Locate the cell with the specified text and output its (x, y) center coordinate. 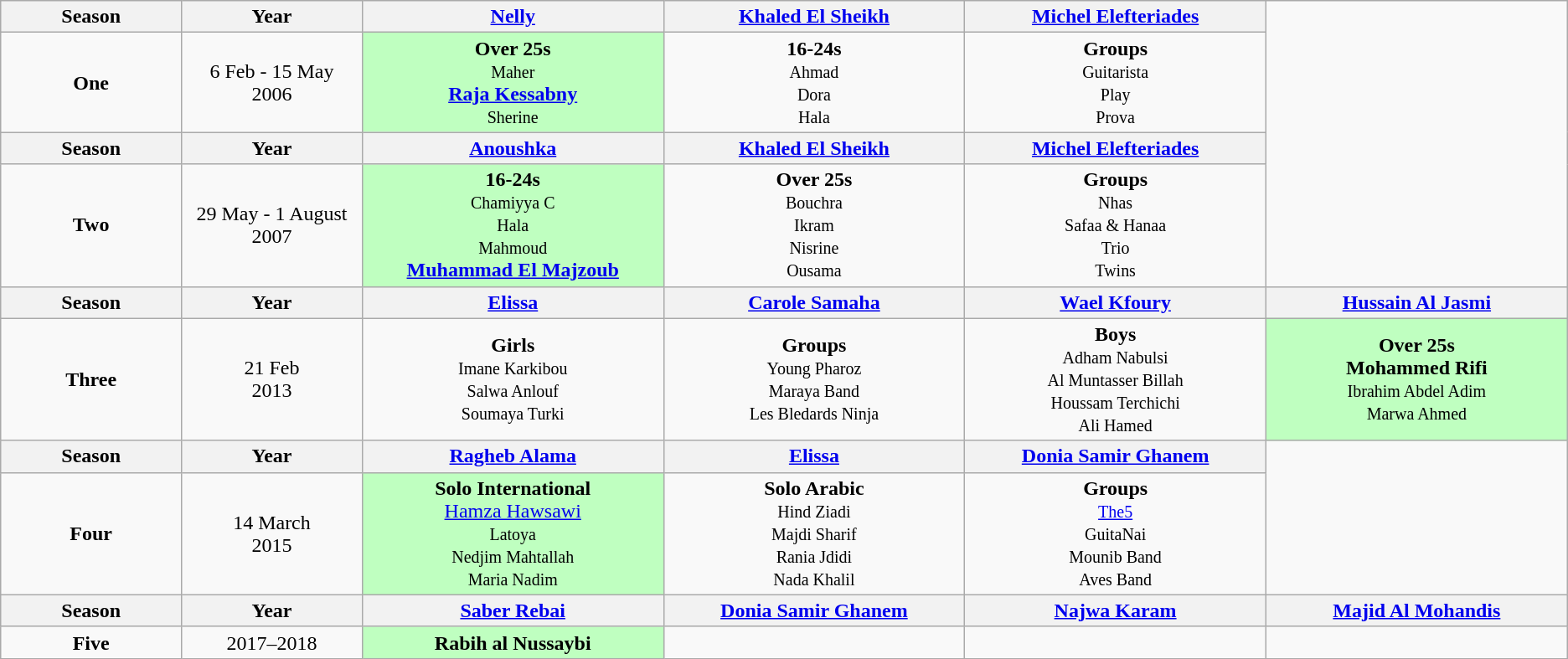
Majid Al Mohandis (1416, 610)
Najwa Karam (1116, 610)
GirlsImane KarkibouSalwa Anlouf Soumaya Turki (513, 379)
Over 25sMaherRaja KessabnySherine (513, 82)
6 Feb - 15 May 2006 (272, 82)
Saber Rebai (513, 610)
29 May - 1 August2007 (272, 225)
Wael Kfoury (1116, 302)
Anoushka (513, 148)
Hussain Al Jasmi (1416, 302)
Four (91, 533)
Carole Samaha (814, 302)
Five (91, 642)
Solo InternationalHamza HawsawiLatoyaNedjim MahtallahMaria Nadim (513, 533)
BoysAdham NabulsiAl Muntasser BillahHoussam TerchichiAli Hamed (1116, 379)
Solo ArabicHind ZiadiMajdi SharifRania JdidiNada Khalil (814, 533)
Rabih al Nussaybi (513, 642)
Over 25sMohammed RifiIbrahim Abdel AdimMarwa Ahmed (1416, 379)
One (91, 82)
2017–2018 (272, 642)
GroupsYoung PharozMaraya BandLes Bledards Ninja (814, 379)
14 March 2015 (272, 533)
16-24sAhmadDoraHala (814, 82)
Over 25sBouchraIkramNisrineOusama (814, 225)
21 Feb2013 (272, 379)
Three (91, 379)
Two (91, 225)
GroupsNhasSafaa & HanaaTrioTwins (1116, 225)
Ragheb Alama (513, 456)
16-24sChamiyya CHalaMahmoudMuhammad El Majzoub (513, 225)
Nelly (513, 17)
GroupsGuitaristaPlayProva (1116, 82)
GroupsThe5GuitaNaiMounib BandAves Band (1116, 533)
